Detect which cell encompasses the target text, then output its [x, y] center coordinate. 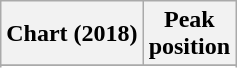
Chart (2018) [72, 34]
Peakposition [189, 34]
